Scan for the cell matching the given text and deliver its [x, y] coordinate at center. 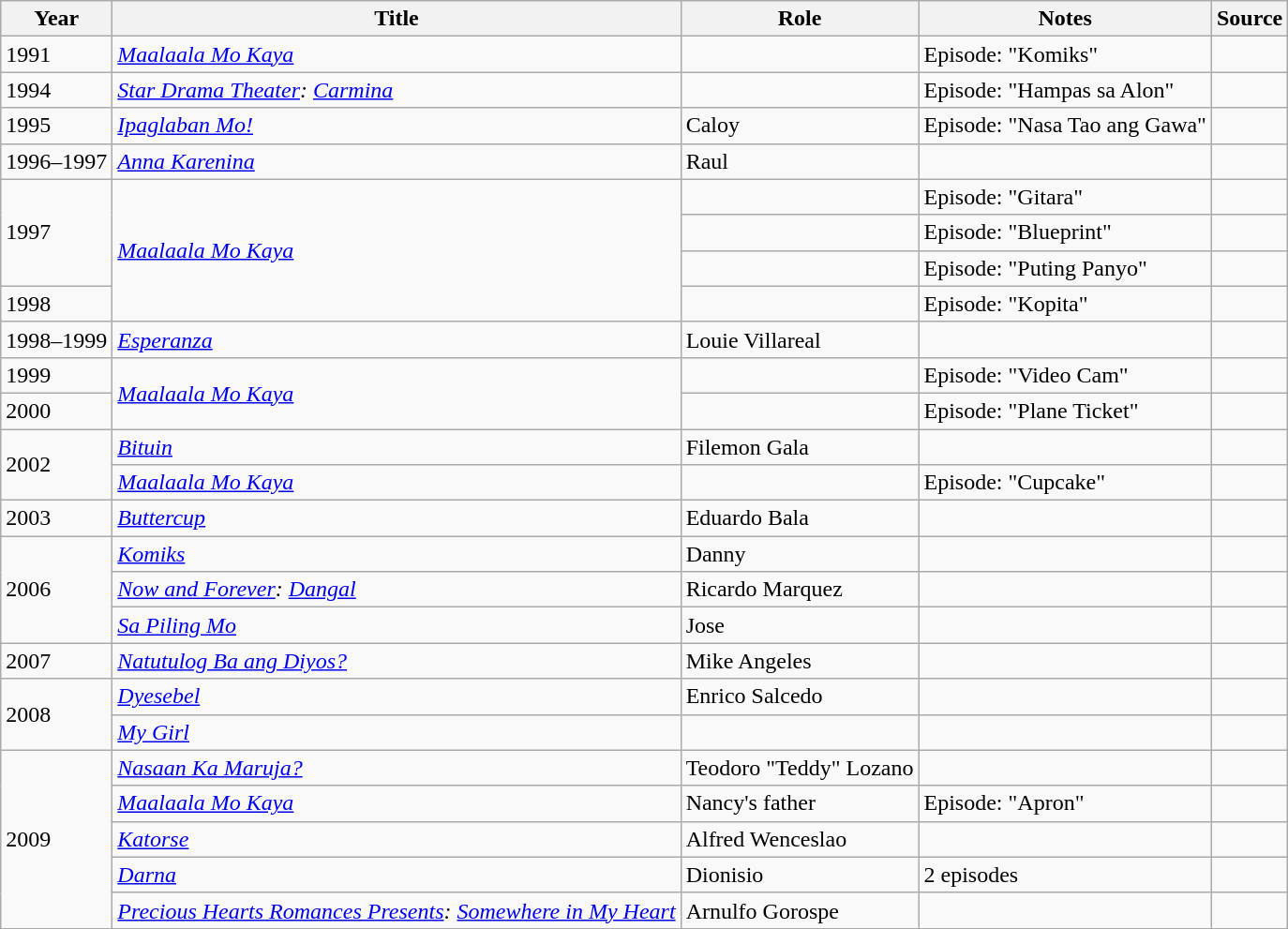
Buttercup [397, 518]
Filemon Gala [800, 447]
Episode: "Blueprint" [1065, 232]
Episode: "Plane Ticket" [1065, 411]
Nasaan Ka Maruja? [397, 768]
1991 [56, 54]
1995 [56, 126]
Episode: "Hampas sa Alon" [1065, 90]
1997 [56, 232]
Dionisio [800, 875]
Raul [800, 161]
2003 [56, 518]
Notes [1065, 19]
1999 [56, 375]
1998 [56, 304]
Teodoro "Teddy" Lozano [800, 768]
Darna [397, 875]
2002 [56, 465]
Role [800, 19]
2009 [56, 839]
Episode: "Puting Panyo" [1065, 268]
Alfred Wenceslao [800, 839]
Dyesebel [397, 697]
Eduardo Bala [800, 518]
Komiks [397, 554]
1994 [56, 90]
Precious Hearts Romances Presents: Somewhere in My Heart [397, 910]
Ipaglaban Mo! [397, 126]
Katorse [397, 839]
Sa Piling Mo [397, 625]
Ricardo Marquez [800, 590]
Louie Villareal [800, 339]
2000 [56, 411]
Episode: "Cupcake" [1065, 483]
Natutulog Ba ang Diyos? [397, 661]
Mike Angeles [800, 661]
Enrico Salcedo [800, 697]
Esperanza [397, 339]
Arnulfo Gorospe [800, 910]
Caloy [800, 126]
Danny [800, 554]
Source [1249, 19]
Year [56, 19]
Episode: "Komiks" [1065, 54]
Now and Forever: Dangal [397, 590]
My Girl [397, 732]
2006 [56, 590]
Episode: "Kopita" [1065, 304]
1996–1997 [56, 161]
Episode: "Video Cam" [1065, 375]
2007 [56, 661]
2008 [56, 714]
Episode: "Nasa Tao ang Gawa" [1065, 126]
Star Drama Theater: Carmina [397, 90]
1998–1999 [56, 339]
Nancy's father [800, 803]
2 episodes [1065, 875]
Anna Karenina [397, 161]
Episode: "Apron" [1065, 803]
Title [397, 19]
Bituin [397, 447]
Episode: "Gitara" [1065, 197]
Jose [800, 625]
